Search for the cell housing the specified text and yield its [X, Y] center coordinate. 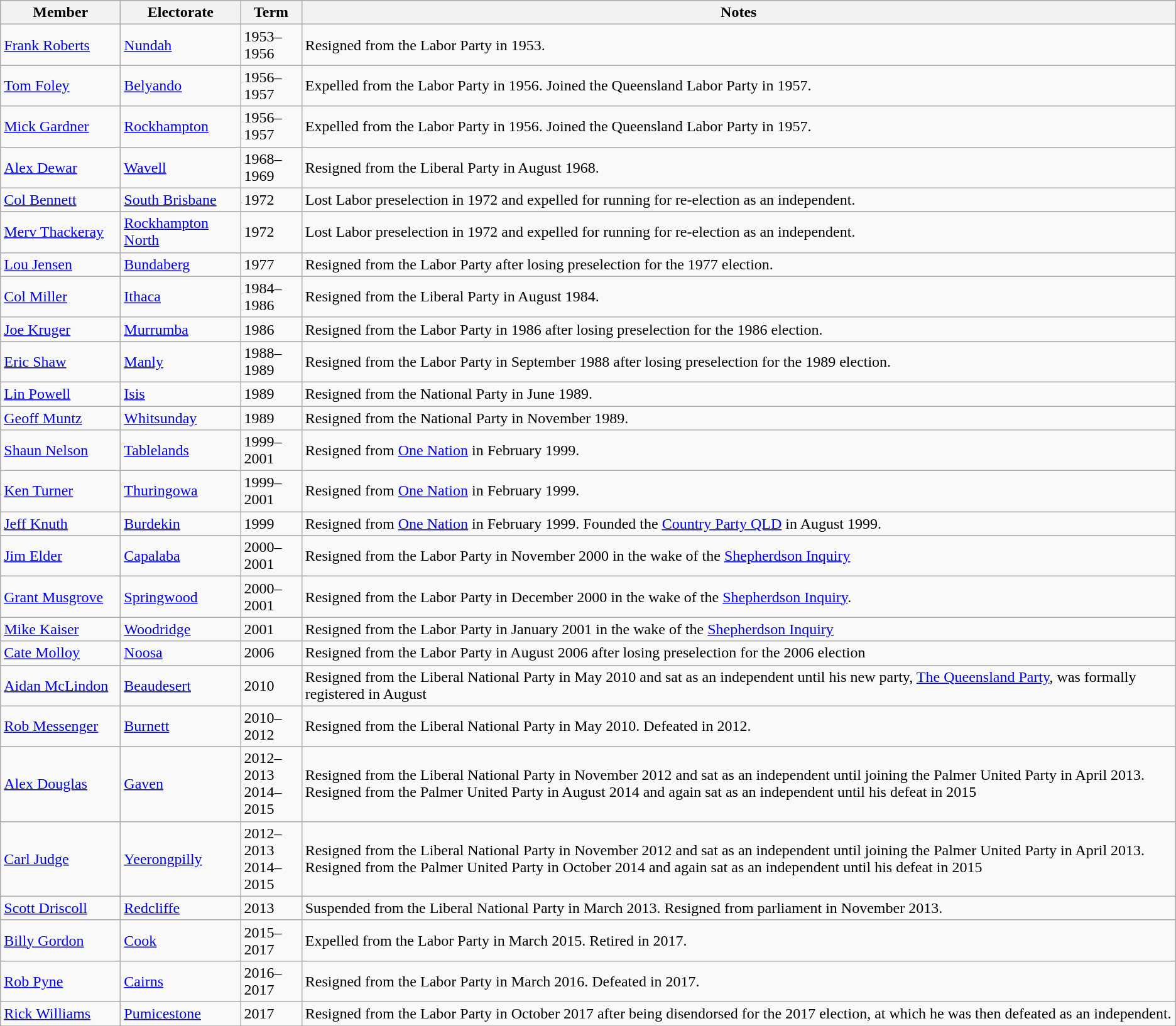
Rob Pyne [60, 981]
Col Miller [60, 296]
Merv Thackeray [60, 232]
Geoff Muntz [60, 418]
Mike Kaiser [60, 629]
Resigned from the National Party in June 1989. [739, 394]
Capalaba [181, 556]
Lou Jensen [60, 264]
Thuringowa [181, 491]
Resigned from the Liberal Party in August 1968. [739, 167]
Resigned from the Labor Party in March 2016. Defeated in 2017. [739, 981]
Ithaca [181, 296]
Jim Elder [60, 556]
Resigned from the Labor Party in January 2001 in the wake of the Shepherdson Inquiry [739, 629]
2017 [271, 1013]
1977 [271, 264]
1953–1956 [271, 45]
Lin Powell [60, 394]
Yeerongpilly [181, 859]
Billy Gordon [60, 941]
Resigned from the Labor Party in 1953. [739, 45]
Resigned from the National Party in November 1989. [739, 418]
2006 [271, 653]
Resigned from the Labor Party in December 2000 in the wake of the Shepherdson Inquiry. [739, 597]
Resigned from the Labor Party after losing preselection for the 1977 election. [739, 264]
Ken Turner [60, 491]
Suspended from the Liberal National Party in March 2013. Resigned from parliament in November 2013. [739, 908]
2015–2017 [271, 941]
Aidan McLindon [60, 686]
Resigned from the Labor Party in October 2017 after being disendorsed for the 2017 election, at which he was then defeated as an independent. [739, 1013]
Gaven [181, 784]
Cate Molloy [60, 653]
Member [60, 13]
Electorate [181, 13]
Woodridge [181, 629]
Nundah [181, 45]
Whitsunday [181, 418]
Manly [181, 362]
Resigned from the Liberal Party in August 1984. [739, 296]
Col Bennett [60, 200]
Pumicestone [181, 1013]
Redcliffe [181, 908]
1988–1989 [271, 362]
Scott Driscoll [60, 908]
Cairns [181, 981]
Resigned from the Labor Party in September 1988 after losing preselection for the 1989 election. [739, 362]
Cook [181, 941]
Jeff Knuth [60, 524]
Isis [181, 394]
Carl Judge [60, 859]
Frank Roberts [60, 45]
2016–2017 [271, 981]
1984–1986 [271, 296]
Burnett [181, 726]
Bundaberg [181, 264]
Term [271, 13]
2013 [271, 908]
Eric Shaw [60, 362]
Resigned from the Liberal National Party in May 2010. Defeated in 2012. [739, 726]
Rob Messenger [60, 726]
2010–2012 [271, 726]
Beaudesert [181, 686]
Rick Williams [60, 1013]
Expelled from the Labor Party in March 2015. Retired in 2017. [739, 941]
1968–1969 [271, 167]
Tablelands [181, 451]
1999 [271, 524]
Resigned from the Labor Party in August 2006 after losing preselection for the 2006 election [739, 653]
Mick Gardner [60, 127]
1986 [271, 329]
Grant Musgrove [60, 597]
South Brisbane [181, 200]
Tom Foley [60, 85]
Murrumba [181, 329]
2001 [271, 629]
Noosa [181, 653]
Belyando [181, 85]
Resigned from One Nation in February 1999. Founded the Country Party QLD in August 1999. [739, 524]
Shaun Nelson [60, 451]
Joe Kruger [60, 329]
Notes [739, 13]
Rockhampton [181, 127]
Resigned from the Labor Party in November 2000 in the wake of the Shepherdson Inquiry [739, 556]
Burdekin [181, 524]
2010 [271, 686]
Alex Dewar [60, 167]
Rockhampton North [181, 232]
Resigned from the Labor Party in 1986 after losing preselection for the 1986 election. [739, 329]
Alex Douglas [60, 784]
Wavell [181, 167]
Springwood [181, 597]
